Pinpoint the cell where the given text exists, returning its (X, Y) midpoint coordinate. 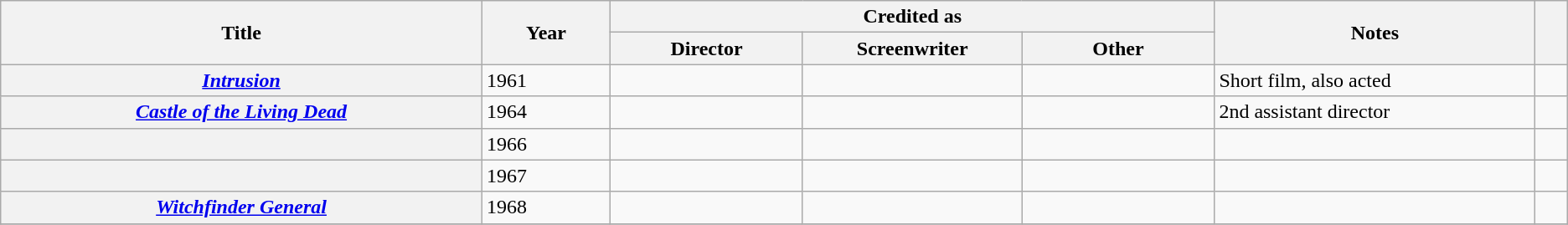
Intrusion (241, 80)
1964 (546, 112)
Notes (1375, 33)
1966 (546, 144)
2nd assistant director (1375, 112)
Witchfinder General (241, 207)
Screenwriter (912, 49)
1968 (546, 207)
Credited as (913, 17)
1961 (546, 80)
Title (241, 33)
Year (546, 33)
Castle of the Living Dead (241, 112)
1967 (546, 176)
Director (707, 49)
Short film, also acted (1375, 80)
Other (1118, 49)
